Provide the [x, y] coordinate of the cell's center where the given text is located.  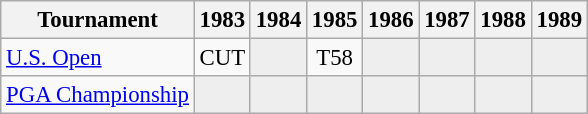
CUT [222, 58]
Tournament [98, 20]
1986 [391, 20]
1984 [278, 20]
1987 [447, 20]
1983 [222, 20]
PGA Championship [98, 95]
1988 [503, 20]
T58 [335, 58]
1989 [559, 20]
1985 [335, 20]
U.S. Open [98, 58]
